Identify which cell holds the provided text, then report its [x, y] central coordinate. 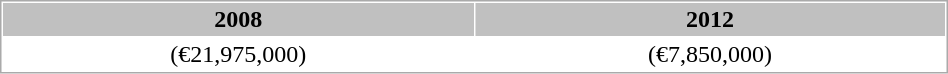
(€7,850,000) [710, 54]
(€21,975,000) [238, 54]
2012 [710, 20]
2008 [238, 20]
